Return (x, y) of the center of cell containing provided text 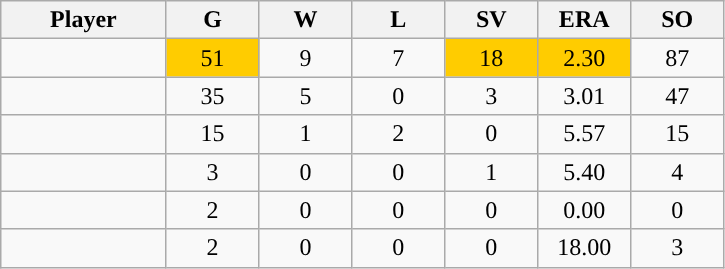
0.00 (584, 210)
5 (306, 96)
SO (678, 20)
18.00 (584, 248)
G (212, 20)
5.40 (584, 172)
3.01 (584, 96)
51 (212, 58)
4 (678, 172)
Player (84, 20)
35 (212, 96)
9 (306, 58)
2.30 (584, 58)
L (398, 20)
ERA (584, 20)
47 (678, 96)
5.57 (584, 134)
7 (398, 58)
87 (678, 58)
18 (492, 58)
W (306, 20)
SV (492, 20)
